Output the [X, Y] coordinate of the center of the cell containing the given text.  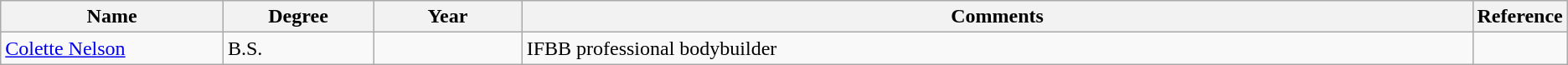
Reference [1519, 17]
IFBB professional bodybuilder [997, 48]
B.S. [298, 48]
Comments [997, 17]
Colette Nelson [112, 48]
Year [447, 17]
Degree [298, 17]
Name [112, 17]
